Output the (x, y) coordinate of the center of the cell containing the given text.  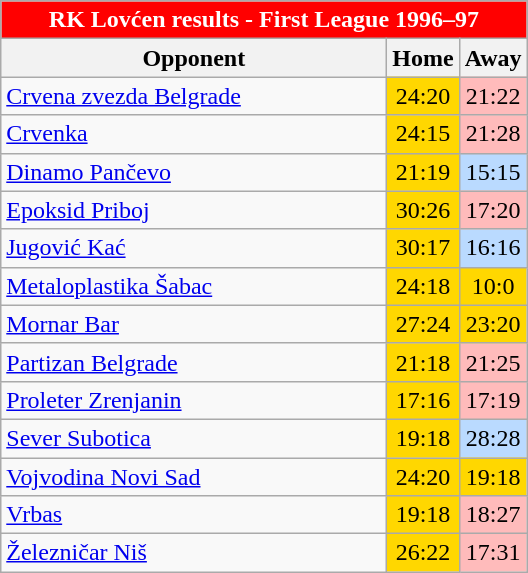
Away (493, 58)
Jugović Kać (194, 248)
21:19 (423, 172)
24:18 (423, 286)
Home (423, 58)
Vojvodina Novi Sad (194, 477)
26:22 (423, 553)
Mornar Bar (194, 324)
30:17 (423, 248)
RK Lovćen results - First League 1996–97 (264, 20)
21:28 (493, 134)
28:28 (493, 438)
Crvena zvezda Belgrade (194, 96)
Partizan Belgrade (194, 362)
Dinamo Pančevo (194, 172)
21:18 (423, 362)
Epoksid Priboj (194, 210)
21:22 (493, 96)
Vrbas (194, 515)
30:26 (423, 210)
Opponent (194, 58)
15:15 (493, 172)
Proleter Zrenjanin (194, 400)
21:25 (493, 362)
17:16 (423, 400)
Sever Subotica (194, 438)
16:16 (493, 248)
18:27 (493, 515)
24:15 (423, 134)
10:0 (493, 286)
17:20 (493, 210)
17:19 (493, 400)
Železničar Niš (194, 553)
Metaloplastika Šabac (194, 286)
27:24 (423, 324)
23:20 (493, 324)
17:31 (493, 553)
Crvenka (194, 134)
